Scan for the cell matching the given text and deliver its [x, y] coordinate at center. 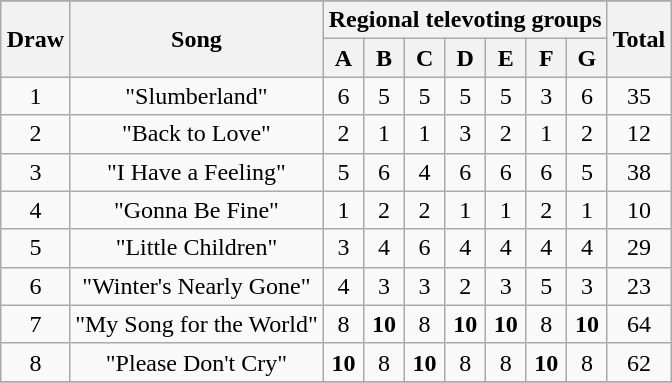
A [344, 58]
38 [639, 172]
12 [639, 134]
"Gonna Be Fine" [197, 210]
F [546, 58]
C [424, 58]
"Back to Love" [197, 134]
23 [639, 286]
"Please Don't Cry" [197, 362]
29 [639, 248]
B [384, 58]
"Winter's Nearly Gone" [197, 286]
64 [639, 324]
Total [639, 39]
62 [639, 362]
35 [639, 96]
"Slumberland" [197, 96]
G [588, 58]
"My Song for the World" [197, 324]
7 [35, 324]
"I Have a Feeling" [197, 172]
D [466, 58]
"Little Children" [197, 248]
E [506, 58]
Song [197, 39]
Regional televoting groups [465, 20]
Draw [35, 39]
